Extract the [x, y] coordinate from the center of the cell holding the provided text.  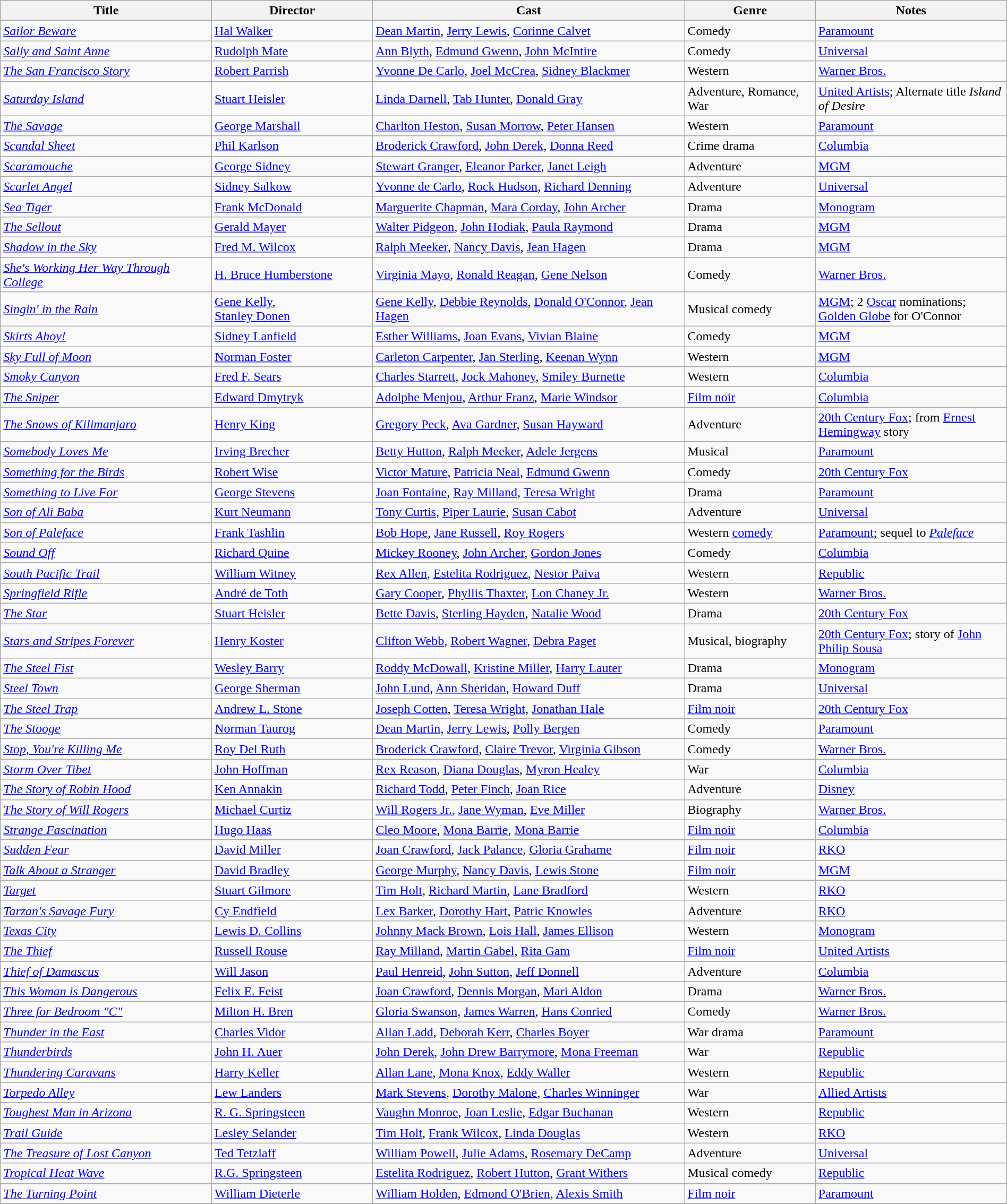
Torpedo Alley [106, 1093]
Edward Dmytryk [292, 397]
Saturday Island [106, 99]
Frank Tashlin [292, 532]
David Miller [292, 850]
Roy Del Ruth [292, 749]
The San Francisco Story [106, 71]
Norman Foster [292, 357]
Son of Ali Baba [106, 512]
Richard Quine [292, 553]
The Treasure of Lost Canyon [106, 1153]
United Artists [911, 951]
Bette Davis, Sterling Hayden, Natalie Wood [529, 613]
Target [106, 890]
Charles Vidor [292, 1032]
John Derek, John Drew Barrymore, Mona Freeman [529, 1052]
Gene Kelly, Debbie Reynolds, Donald O'Connor, Jean Hagen [529, 309]
Will Rogers Jr., Jane Wyman, Eve Miller [529, 810]
George Stevens [292, 492]
Richard Todd, Peter Finch, Joan Rice [529, 789]
Henry King [292, 425]
Allan Lane, Mona Knox, Eddy Waller [529, 1072]
Joan Crawford, Dennis Morgan, Mari Aldon [529, 992]
Scandal Sheet [106, 146]
Cleo Moore, Mona Barrie, Mona Barrie [529, 830]
R.G. Springsteen [292, 1173]
Dean Martin, Jerry Lewis, Corinne Calvet [529, 31]
The Turning Point [106, 1193]
Dean Martin, Jerry Lewis, Polly Bergen [529, 729]
Rex Reason, Diana Douglas, Myron Healey [529, 769]
John Lund, Ann Sheridan, Howard Duff [529, 689]
Three for Bedroom "C" [106, 1012]
She's Working Her Way Through College [106, 274]
Texas City [106, 931]
Scaramouche [106, 166]
Talk About a Stranger [106, 870]
Yvonne De Carlo, Joel McCrea, Sidney Blackmer [529, 71]
Andrew L. Stone [292, 709]
Hugo Haas [292, 830]
Mickey Rooney, John Archer, Gordon Jones [529, 553]
Will Jason [292, 971]
Frank McDonald [292, 207]
Vaughn Monroe, Joan Leslie, Edgar Buchanan [529, 1113]
Norman Taurog [292, 729]
Johnny Mack Brown, Lois Hall, James Ellison [529, 931]
Gene Kelly,Stanley Donen [292, 309]
George Sidney [292, 166]
Roddy McDowall, Kristine Miller, Harry Lauter [529, 668]
Steel Town [106, 689]
Wesley Barry [292, 668]
William Powell, Julie Adams, Rosemary DeCamp [529, 1153]
Fred F. Sears [292, 377]
Thief of Damascus [106, 971]
Broderick Crawford, Claire Trevor, Virginia Gibson [529, 749]
Lew Landers [292, 1093]
Stewart Granger, Eleanor Parker, Janet Leigh [529, 166]
Strange Fascination [106, 830]
Clifton Webb, Robert Wagner, Debra Paget [529, 640]
H. Bruce Humberstone [292, 274]
Irving Brecher [292, 452]
Gerald Mayer [292, 227]
Rudolph Mate [292, 51]
Linda Darnell, Tab Hunter, Donald Gray [529, 99]
Shadow in the Sky [106, 247]
Ralph Meeker, Nancy Davis, Jean Hagen [529, 247]
Thundering Caravans [106, 1072]
Carleton Carpenter, Jan Sterling, Keenan Wynn [529, 357]
Marguerite Chapman, Mara Corday, John Archer [529, 207]
Paramount; sequel to Paleface [911, 532]
United Artists; Alternate title Island of Desire [911, 99]
Rex Allen, Estelita Rodriguez, Nestor Paiva [529, 573]
Gary Cooper, Phyllis Thaxter, Lon Chaney Jr. [529, 593]
The Star [106, 613]
Sailor Beware [106, 31]
Biography [750, 810]
Ted Tetzlaff [292, 1153]
Sally and Saint Anne [106, 51]
Director [292, 11]
Ken Annakin [292, 789]
Tarzan's Savage Fury [106, 910]
Skirts Ahoy! [106, 337]
Thunderbirds [106, 1052]
The Stooge [106, 729]
Allied Artists [911, 1093]
The Sellout [106, 227]
Ann Blyth, Edmund Gwenn, John McIntire [529, 51]
Scarlet Angel [106, 186]
Storm Over Tibet [106, 769]
Crime drama [750, 146]
Toughest Man in Arizona [106, 1113]
Something for the Birds [106, 472]
Trail Guide [106, 1133]
Ray Milland, Martin Gabel, Rita Gam [529, 951]
William Holden, Edmond O'Brien, Alexis Smith [529, 1193]
The Savage [106, 126]
John Hoffman [292, 769]
The Steel Fist [106, 668]
Sky Full of Moon [106, 357]
Esther Williams, Joan Evans, Vivian Blaine [529, 337]
Title [106, 11]
Charles Starrett, Jock Mahoney, Smiley Burnette [529, 377]
Russell Rouse [292, 951]
Joan Crawford, Jack Palance, Gloria Grahame [529, 850]
André de Toth [292, 593]
The Steel Trap [106, 709]
The Story of Will Rogers [106, 810]
Victor Mature, Patricia Neal, Edmund Gwenn [529, 472]
Sudden Fear [106, 850]
Felix E. Feist [292, 992]
Notes [911, 11]
The Story of Robin Hood [106, 789]
Joseph Cotten, Teresa Wright, Jonathan Hale [529, 709]
Son of Paleface [106, 532]
Robert Wise [292, 472]
Tropical Heat Wave [106, 1173]
Smoky Canyon [106, 377]
William Dieterle [292, 1193]
Charlton Heston, Susan Morrow, Peter Hansen [529, 126]
Michael Curtiz [292, 810]
Sound Off [106, 553]
Paul Henreid, John Sutton, Jeff Donnell [529, 971]
Thunder in the East [106, 1032]
Musical, biography [750, 640]
Somebody Loves Me [106, 452]
Gloria Swanson, James Warren, Hans Conried [529, 1012]
War drama [750, 1032]
Broderick Crawford, John Derek, Donna Reed [529, 146]
Cy Endfield [292, 910]
Lex Barker, Dorothy Hart, Patric Knowles [529, 910]
Adolphe Menjou, Arthur Franz, Marie Windsor [529, 397]
Tim Holt, Frank Wilcox, Linda Douglas [529, 1133]
The Thief [106, 951]
Milton H. Bren [292, 1012]
MGM; 2 Oscar nominations; Golden Globe for O'Connor [911, 309]
This Woman is Dangerous [106, 992]
Stuart Gilmore [292, 890]
Walter Pidgeon, John Hodiak, Paula Raymond [529, 227]
Cast [529, 11]
Singin' in the Rain [106, 309]
Hal Walker [292, 31]
David Bradley [292, 870]
George Marshall [292, 126]
Disney [911, 789]
Genre [750, 11]
Harry Keller [292, 1072]
The Sniper [106, 397]
Musical [750, 452]
Phil Karlson [292, 146]
John H. Auer [292, 1052]
Bob Hope, Jane Russell, Roy Rogers [529, 532]
Yvonne de Carlo, Rock Hudson, Richard Denning [529, 186]
Lesley Selander [292, 1133]
Estelita Rodriguez, Robert Hutton, Grant Withers [529, 1173]
George Murphy, Nancy Davis, Lewis Stone [529, 870]
Gregory Peck, Ava Gardner, Susan Hayward [529, 425]
Springfield Rifle [106, 593]
Sidney Lanfield [292, 337]
Adventure, Romance, War [750, 99]
William Witney [292, 573]
Lewis D. Collins [292, 931]
Joan Fontaine, Ray Milland, Teresa Wright [529, 492]
Henry Koster [292, 640]
Tim Holt, Richard Martin, Lane Bradford [529, 890]
Sea Tiger [106, 207]
20th Century Fox; from Ernest Hemingway story [911, 425]
20th Century Fox; story of John Philip Sousa [911, 640]
Western comedy [750, 532]
Sidney Salkow [292, 186]
Stars and Stripes Forever [106, 640]
South Pacific Trail [106, 573]
Kurt Neumann [292, 512]
Tony Curtis, Piper Laurie, Susan Cabot [529, 512]
Robert Parrish [292, 71]
George Sherman [292, 689]
Something to Live For [106, 492]
Fred M. Wilcox [292, 247]
R. G. Springsteen [292, 1113]
The Snows of Kilimanjaro [106, 425]
Betty Hutton, Ralph Meeker, Adele Jergens [529, 452]
Virginia Mayo, Ronald Reagan, Gene Nelson [529, 274]
Allan Ladd, Deborah Kerr, Charles Boyer [529, 1032]
Stop, You're Killing Me [106, 749]
Mark Stevens, Dorothy Malone, Charles Winninger [529, 1093]
